Capture the cell that displays the provided text and extract its [X, Y] central coordinate. 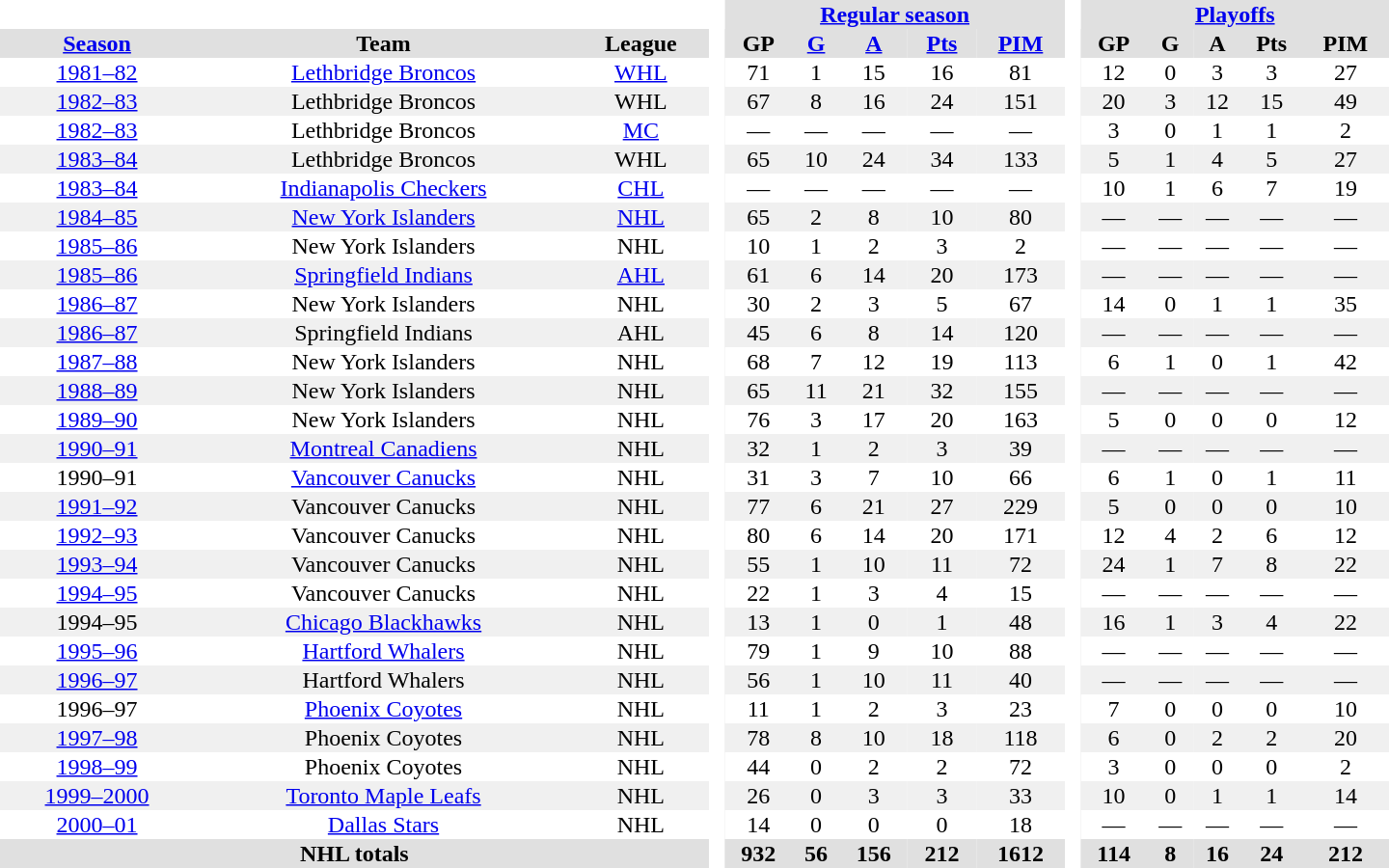
Chicago Blackhawks [384, 622]
26 [758, 796]
9 [874, 651]
1999–2000 [96, 796]
120 [1021, 333]
2000–01 [96, 825]
1987–88 [96, 362]
1993–94 [96, 564]
30 [758, 304]
88 [1021, 651]
Toronto Maple Leafs [384, 796]
1612 [1021, 854]
45 [758, 333]
MC [640, 130]
17 [874, 420]
55 [758, 564]
133 [1021, 159]
31 [758, 477]
39 [1021, 448]
68 [758, 362]
42 [1346, 362]
1995–96 [96, 651]
23 [1021, 709]
155 [1021, 391]
113 [1021, 362]
Dallas Stars [384, 825]
66 [1021, 477]
1992–93 [96, 535]
Team [384, 43]
Regular season [895, 14]
71 [758, 72]
13 [758, 622]
1991–92 [96, 506]
156 [874, 854]
Season [96, 43]
173 [1021, 275]
78 [758, 738]
1997–98 [96, 738]
61 [758, 275]
81 [1021, 72]
34 [941, 159]
76 [758, 420]
171 [1021, 535]
932 [758, 854]
Playoffs [1235, 14]
1981–82 [96, 72]
151 [1021, 101]
League [640, 43]
1998–99 [96, 767]
35 [1346, 304]
77 [758, 506]
48 [1021, 622]
229 [1021, 506]
33 [1021, 796]
49 [1346, 101]
114 [1113, 854]
Montreal Canadiens [384, 448]
Indianapolis Checkers [384, 188]
118 [1021, 738]
163 [1021, 420]
CHL [640, 188]
79 [758, 651]
44 [758, 767]
1984–85 [96, 217]
40 [1021, 680]
NHL totals [355, 854]
1989–90 [96, 420]
1988–89 [96, 391]
